Output the (X, Y) coordinate of the center of the cell containing the given text.  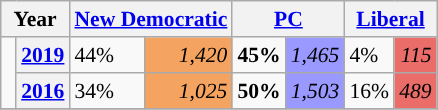
2019 (42, 55)
2016 (42, 91)
1,465 (316, 55)
Liberal (390, 19)
New Democratic (150, 19)
1,025 (188, 91)
1,420 (188, 55)
PC (288, 19)
115 (416, 55)
34% (106, 91)
45% (258, 55)
44% (106, 55)
50% (258, 91)
Year (36, 19)
4% (369, 55)
489 (416, 91)
1,503 (316, 91)
16% (369, 91)
